Identify which cell holds the provided text, then report its (x, y) central coordinate. 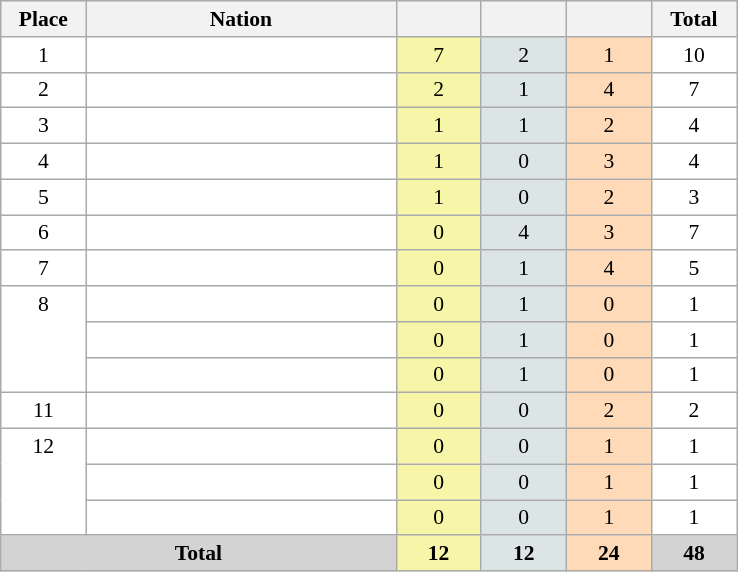
8 (44, 340)
Nation (241, 19)
11 (44, 411)
48 (694, 554)
10 (694, 55)
6 (44, 233)
Place (44, 19)
24 (608, 554)
